Extract the (x, y) coordinate from the center of the cell holding the provided text.  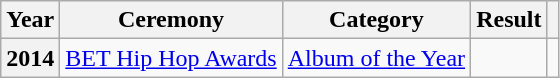
BET Hip Hop Awards (171, 58)
Ceremony (171, 20)
Result (509, 20)
Category (376, 20)
Album of the Year (376, 58)
2014 (30, 58)
Year (30, 20)
